Output the (x, y) coordinate of the center of the cell containing the given text.  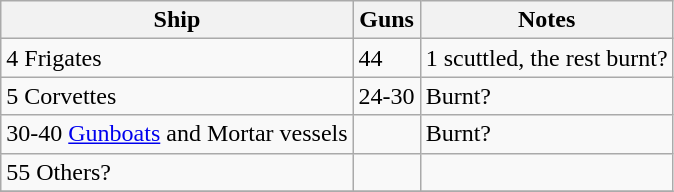
Guns (386, 20)
4 Frigates (177, 58)
1 scuttled, the rest burnt? (546, 58)
55 Others? (177, 172)
5 Corvettes (177, 96)
Notes (546, 20)
30-40 Gunboats and Mortar vessels (177, 134)
24-30 (386, 96)
Ship (177, 20)
44 (386, 58)
